For the text-containing cell, return its midpoint in (x, y) coordinate format. 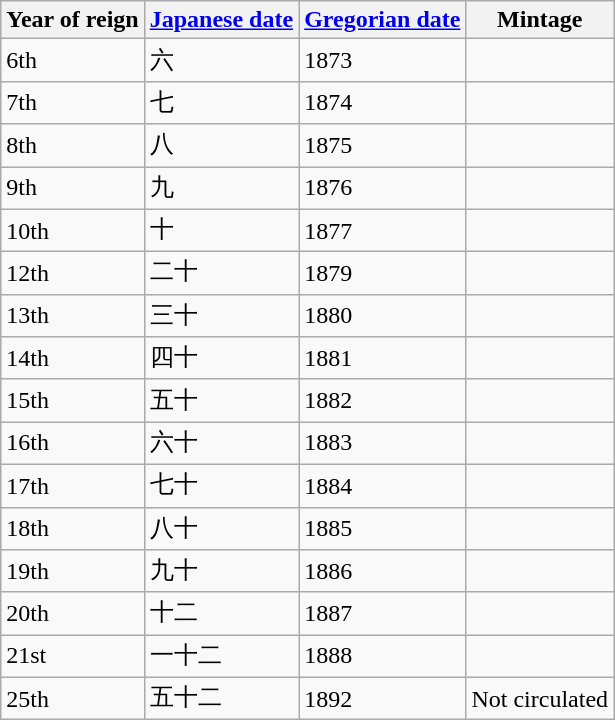
18th (72, 528)
1874 (382, 102)
1880 (382, 316)
三十 (221, 316)
6th (72, 60)
四十 (221, 358)
1885 (382, 528)
1888 (382, 656)
1884 (382, 486)
1877 (382, 230)
一十二 (221, 656)
17th (72, 486)
1881 (382, 358)
1873 (382, 60)
十 (221, 230)
七十 (221, 486)
1876 (382, 188)
12th (72, 274)
九十 (221, 572)
1882 (382, 400)
十二 (221, 614)
五十二 (221, 698)
五十 (221, 400)
20th (72, 614)
19th (72, 572)
Japanese date (221, 20)
Year of reign (72, 20)
1887 (382, 614)
16th (72, 444)
八十 (221, 528)
13th (72, 316)
Not circulated (540, 698)
15th (72, 400)
8th (72, 146)
六十 (221, 444)
1875 (382, 146)
21st (72, 656)
七 (221, 102)
25th (72, 698)
二十 (221, 274)
Gregorian date (382, 20)
9th (72, 188)
Mintage (540, 20)
九 (221, 188)
14th (72, 358)
1892 (382, 698)
1883 (382, 444)
1879 (382, 274)
六 (221, 60)
八 (221, 146)
10th (72, 230)
1886 (382, 572)
7th (72, 102)
